Find where the given text appears and provide that cell's center as [X, Y] coordinate. 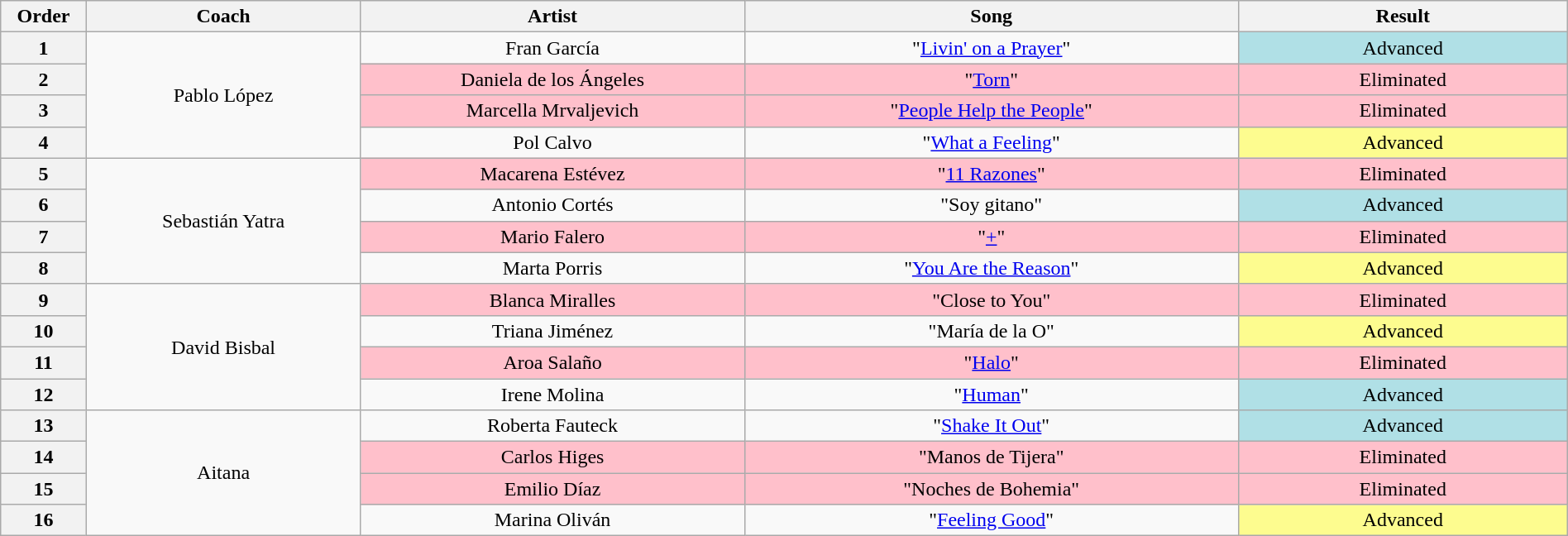
"Noches de Bohemia" [991, 489]
"Soy gitano" [991, 205]
15 [43, 489]
"Livin' on a Prayer" [991, 48]
David Bisbal [223, 347]
Order [43, 17]
Irene Molina [552, 395]
4 [43, 142]
"+" [991, 237]
"People Help the People" [991, 111]
8 [43, 268]
10 [43, 331]
"María de la O" [991, 331]
9 [43, 299]
Result [1403, 17]
"Manos de Tijera" [991, 457]
7 [43, 237]
Roberta Fauteck [552, 426]
Marina Oliván [552, 520]
"Close to You" [991, 299]
Artist [552, 17]
"What a Feeling" [991, 142]
Song [991, 17]
"Shake It Out" [991, 426]
13 [43, 426]
Emilio Díaz [552, 489]
Sebastián Yatra [223, 221]
Daniela de los Ángeles [552, 79]
3 [43, 111]
Antonio Cortés [552, 205]
14 [43, 457]
2 [43, 79]
Triana Jiménez [552, 331]
16 [43, 520]
6 [43, 205]
1 [43, 48]
"Halo" [991, 362]
5 [43, 174]
Pol Calvo [552, 142]
"Torn" [991, 79]
Fran García [552, 48]
Pablo López [223, 95]
Aroa Salaño [552, 362]
"Feeling Good" [991, 520]
Carlos Higes [552, 457]
Coach [223, 17]
12 [43, 395]
"11 Razones" [991, 174]
Marta Porris [552, 268]
Macarena Estévez [552, 174]
Mario Falero [552, 237]
Aitana [223, 473]
Marcella Mrvaljevich [552, 111]
Blanca Miralles [552, 299]
11 [43, 362]
"Human" [991, 395]
"You Are the Reason" [991, 268]
